Pinpoint the cell where the given text exists, returning its [x, y] midpoint coordinate. 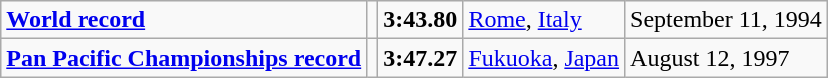
August 12, 1997 [726, 58]
Rome, Italy [544, 20]
Fukuoka, Japan [544, 58]
World record [184, 20]
September 11, 1994 [726, 20]
3:47.27 [420, 58]
Pan Pacific Championships record [184, 58]
3:43.80 [420, 20]
